Output the (x, y) coordinate of the center of the cell containing the given text.  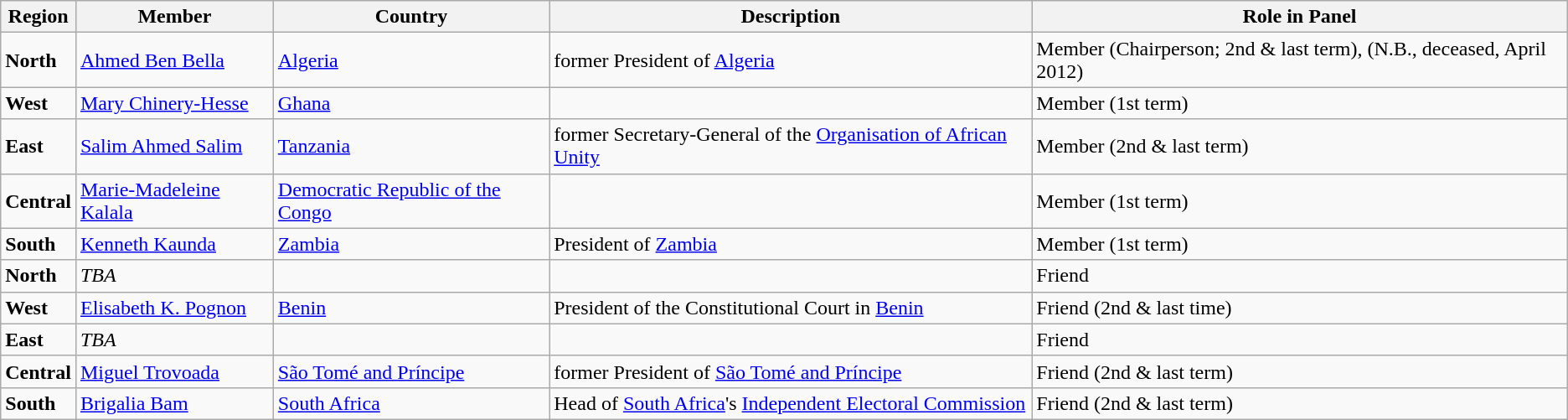
Description (791, 17)
Elisabeth K. Pognon (174, 308)
Member (174, 17)
Miguel Trovoada (174, 371)
Member (Chairperson; 2nd & last term), (N.B., deceased, April 2012) (1300, 60)
South Africa (410, 403)
Region (39, 17)
former President of São Tomé and Príncipe (791, 371)
Mary Chinery-Hesse (174, 103)
former Secretary-General of the Organisation of African Unity (791, 146)
São Tomé and Príncipe (410, 371)
Country (410, 17)
former President of Algeria (791, 60)
President of Zambia (791, 244)
Salim Ahmed Salim (174, 146)
Benin (410, 308)
Algeria (410, 60)
Head of South Africa's Independent Electoral Commission (791, 403)
Friend (2nd & last time) (1300, 308)
Zambia (410, 244)
President of the Constitutional Court in Benin (791, 308)
Kenneth Kaunda (174, 244)
Tanzania (410, 146)
Member (2nd & last term) (1300, 146)
Marie-Madeleine Kalala (174, 201)
Ghana (410, 103)
Democratic Republic of the Congo (410, 201)
Role in Panel (1300, 17)
Brigalia Bam (174, 403)
Ahmed Ben Bella (174, 60)
